Determine the [x, y] coordinate at the center of the cell enclosing the given text.  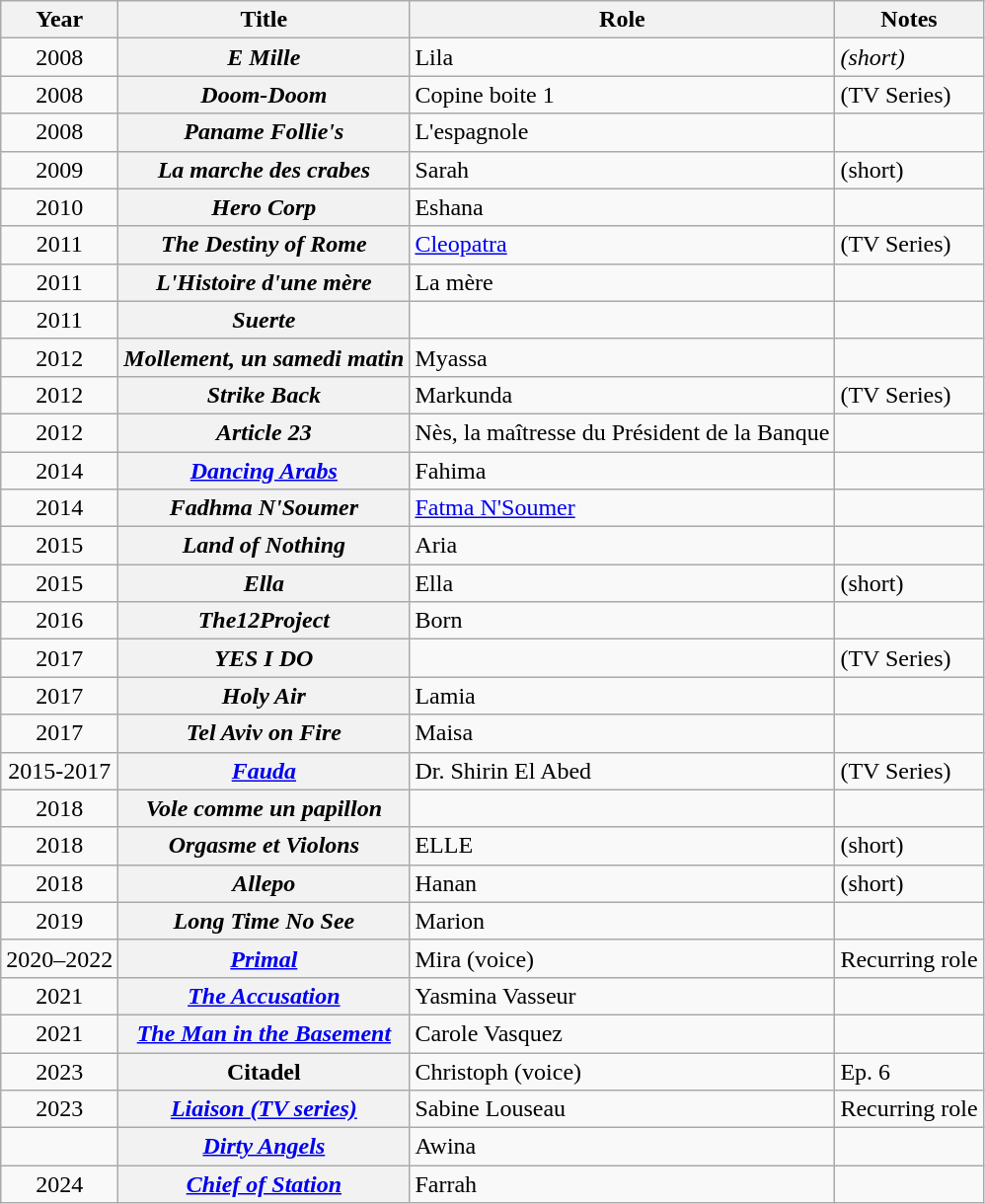
Year [59, 20]
Orgasme et Violons [265, 846]
Sarah [622, 170]
2016 [59, 621]
The12Project [265, 621]
Carole Vasquez [622, 1033]
Lila [622, 57]
Fadhma N'Soumer [265, 508]
Farrah [622, 1184]
Marion [622, 921]
Notes [909, 20]
The Destiny of Rome [265, 245]
Primal [265, 958]
Hero Corp [265, 207]
The Man in the Basement [265, 1033]
Article 23 [265, 432]
Dancing Arabs [265, 471]
Sabine Louseau [622, 1109]
Role [622, 20]
YES I DO [265, 658]
Title [265, 20]
Chief of Station [265, 1184]
Lamia [622, 696]
Nès, la maîtresse du Président de la Banque [622, 432]
Holy Air [265, 696]
2020–2022 [59, 958]
La marche des crabes [265, 170]
Maisa [622, 733]
Suerte [265, 320]
Cleopatra [622, 245]
L'espagnole [622, 132]
Paname Follie's [265, 132]
Mira (voice) [622, 958]
La mère [622, 282]
ELLE [622, 846]
E Mille [265, 57]
Awina [622, 1147]
Fahima [622, 471]
Liaison (TV series) [265, 1109]
2019 [59, 921]
The Accusation [265, 996]
Christoph (voice) [622, 1071]
Born [622, 621]
Doom-Doom [265, 95]
Dr. Shirin El Abed [622, 771]
Vole comme un papillon [265, 808]
Fatma N'Soumer [622, 508]
Yasmina Vasseur [622, 996]
Hanan [622, 883]
Land of Nothing [265, 546]
Aria [622, 546]
2024 [59, 1184]
Strike Back [265, 395]
Copine boite 1 [622, 95]
2009 [59, 170]
Mollement, un samedi matin [265, 357]
Fauda [265, 771]
Allepo [265, 883]
Ep. 6 [909, 1071]
2010 [59, 207]
Myassa [622, 357]
Citadel [265, 1071]
Long Time No See [265, 921]
Eshana [622, 207]
Dirty Angels [265, 1147]
2015-2017 [59, 771]
L'Histoire d'une mère [265, 282]
Tel Aviv on Fire [265, 733]
Markunda [622, 395]
